Determine the [X, Y] coordinate at the center of the cell enclosing the given text.  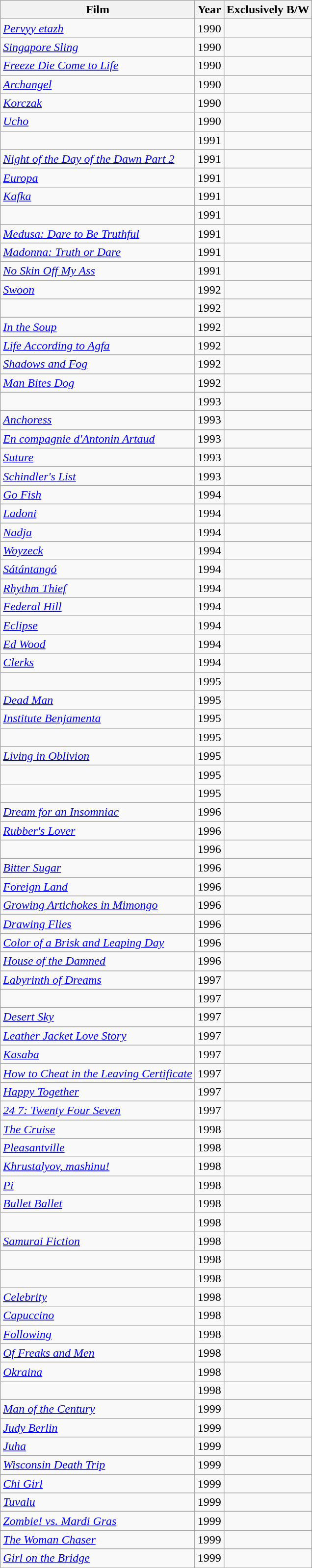
Judy Berlin [98, 1428]
Celebrity [98, 1297]
Dream for an Insomniac [98, 812]
Freeze Die Come to Life [98, 66]
Clerks [98, 663]
Go Fish [98, 495]
Dead Man [98, 700]
Man Bites Dog [98, 383]
Girl on the Bridge [98, 1558]
Institute Benjamenta [98, 719]
Sátántangó [98, 570]
Living in Oblivion [98, 756]
Korczak [98, 103]
Year [209, 10]
Foreign Land [98, 887]
House of the Damned [98, 961]
Kafka [98, 196]
Anchoress [98, 420]
Medusa: Dare to Be Truthful [98, 234]
Leather Jacket Love Story [98, 1036]
Life According to Agfa [98, 346]
Madonna: Truth or Dare [98, 252]
Okraina [98, 1371]
Drawing Flies [98, 924]
Eclipse [98, 625]
Man of the Century [98, 1409]
Film [98, 10]
Color of a Brisk and Leaping Day [98, 943]
Growing Artichokes in Mimongo [98, 905]
Schindler's List [98, 476]
Ladoni [98, 513]
Bullet Ballet [98, 1204]
Federal Hill [98, 607]
Pervyy etazh [98, 28]
Woyzeck [98, 551]
Swoon [98, 290]
Happy Together [98, 1092]
Juha [98, 1446]
Rubber's Lover [98, 831]
Rhythm Thief [98, 588]
Nadja [98, 532]
Chi Girl [98, 1484]
Pleasantville [98, 1148]
Zombie! vs. Mardi Gras [98, 1521]
Archangel [98, 84]
In the Soup [98, 327]
The Cruise [98, 1129]
No Skin Off My Ass [98, 271]
Wisconsin Death Trip [98, 1465]
Samurai Fiction [98, 1241]
Night of the Day of the Dawn Part 2 [98, 159]
Ucho [98, 122]
24 7: Twenty Four Seven [98, 1110]
Tuvalu [98, 1502]
The Woman Chaser [98, 1540]
Shadows and Fog [98, 364]
Pi [98, 1185]
Ed Wood [98, 644]
Desert Sky [98, 1017]
Capuccino [98, 1316]
Bitter Sugar [98, 868]
Europa [98, 177]
Singapore Sling [98, 47]
Exclusively B/W [268, 10]
Following [98, 1334]
Kasaba [98, 1054]
En compagnie d'Antonin Artaud [98, 439]
Of Freaks and Men [98, 1353]
Khrustalyov, mashinu! [98, 1167]
Labyrinth of Dreams [98, 980]
Suture [98, 457]
How to Cheat in the Leaving Certificate [98, 1073]
